Capture the cell that displays the provided text and extract its [X, Y] central coordinate. 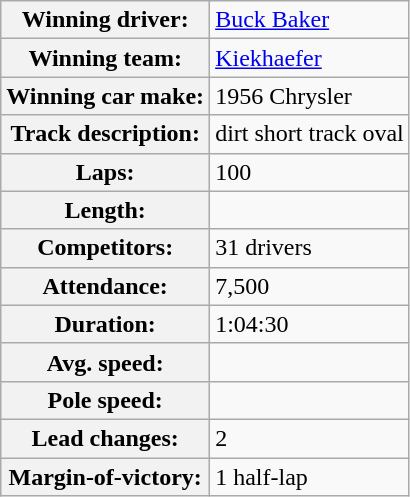
Pole speed: [106, 400]
Winning driver: [106, 20]
7,500 [310, 286]
Track description: [106, 134]
Attendance: [106, 286]
Winning car make: [106, 96]
Lead changes: [106, 438]
Buck Baker [310, 20]
Length: [106, 210]
Competitors: [106, 248]
Winning team: [106, 58]
Kiekhaefer [310, 58]
Avg. speed: [106, 362]
Duration: [106, 324]
Laps: [106, 172]
100 [310, 172]
1 half-lap [310, 477]
1956 Chrysler [310, 96]
31 drivers [310, 248]
1:04:30 [310, 324]
Margin-of-victory: [106, 477]
2 [310, 438]
dirt short track oval [310, 134]
